From the cell containing the given text, extract its center point as [x, y] coordinate. 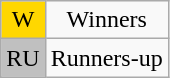
W [23, 20]
Runners-up [106, 58]
RU [23, 58]
Winners [106, 20]
